Return the (X, Y) coordinate for the center point of the cell that contains the specified text.  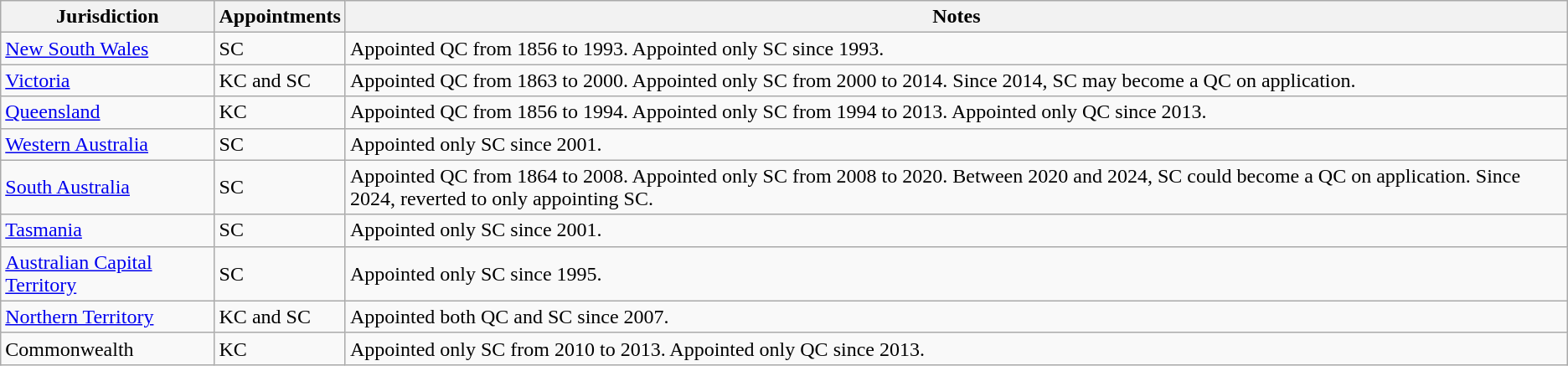
Appointed only SC since 1995. (957, 273)
Tasmania (107, 230)
Australian Capital Territory (107, 273)
South Australia (107, 188)
Jurisdiction (107, 17)
Appointments (280, 17)
Victoria (107, 80)
Appointed only SC from 2010 to 2013. Appointed only QC since 2013. (957, 348)
Appointed QC from 1856 to 1993. Appointed only SC since 1993. (957, 49)
New South Wales (107, 49)
Notes (957, 17)
Appointed QC from 1856 to 1994. Appointed only SC from 1994 to 2013. Appointed only QC since 2013. (957, 112)
Appointed QC from 1863 to 2000. Appointed only SC from 2000 to 2014. Since 2014, SC may become a QC on application. (957, 80)
Northern Territory (107, 317)
Appointed both QC and SC since 2007. (957, 317)
Queensland (107, 112)
Western Australia (107, 144)
Commonwealth (107, 348)
